Determine the (x, y) coordinate at the center of the cell enclosing the given text.  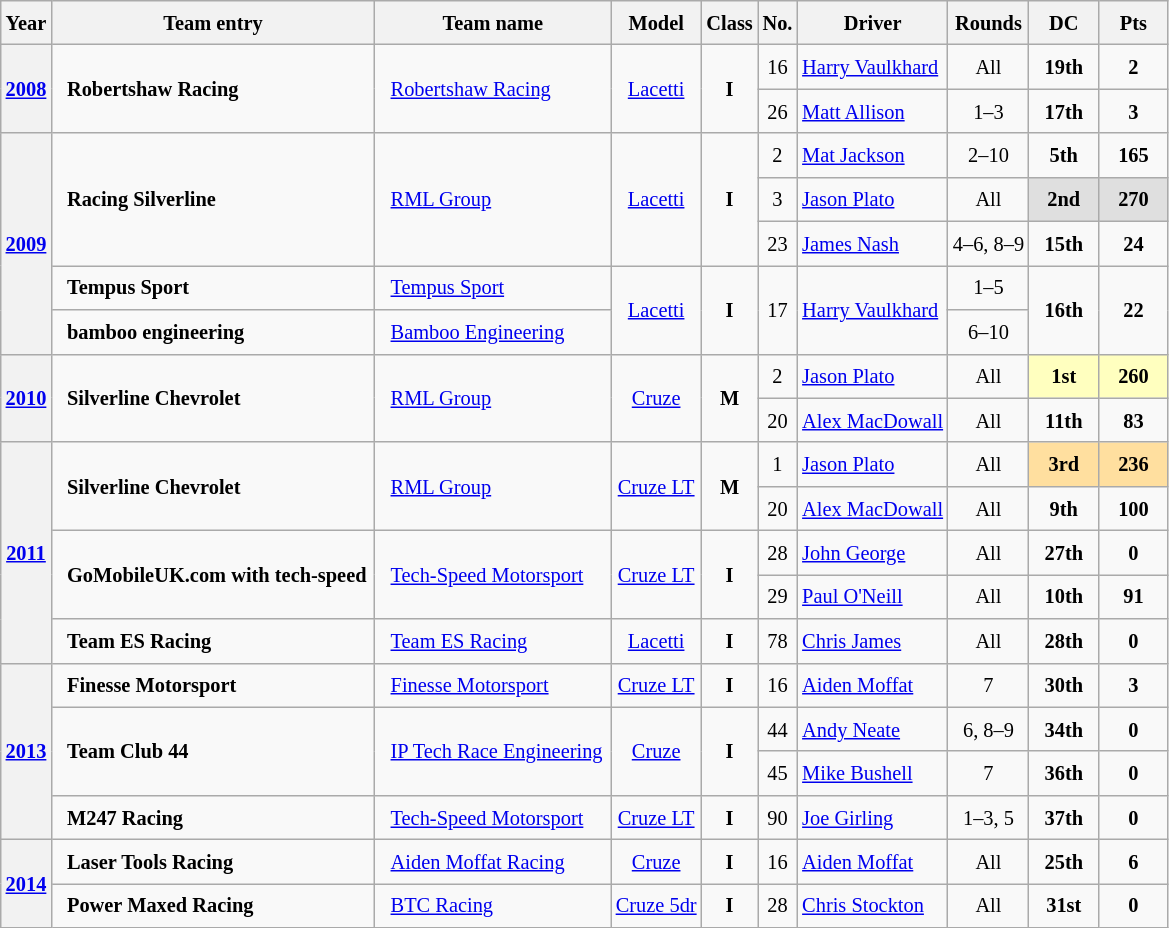
36th (1064, 773)
BTC Racing (493, 905)
165 (1134, 155)
91 (1134, 596)
Chris Stockton (872, 905)
4–6, 8–9 (988, 243)
17 (778, 309)
34th (1064, 729)
1st (1064, 376)
22 (1134, 309)
2009 (26, 244)
bamboo engineering (213, 331)
Cruze 5dr (656, 905)
M247 Racing (213, 817)
26 (778, 111)
GoMobileUK.com with tech-speed (213, 574)
16th (1064, 309)
John George (872, 552)
1–3 (988, 111)
1–5 (988, 287)
5th (1064, 155)
270 (1134, 199)
Team entry (213, 22)
45 (778, 773)
10th (1064, 596)
James Nash (872, 243)
No. (778, 22)
44 (778, 729)
9th (1064, 508)
2013 (26, 752)
24 (1134, 243)
15th (1064, 243)
37th (1064, 817)
25th (1064, 861)
Chris James (872, 641)
83 (1134, 420)
2–10 (988, 155)
1–3, 5 (988, 817)
Matt Allison (872, 111)
Model (656, 22)
Class (729, 22)
19th (1064, 66)
Mike Bushell (872, 773)
Driver (872, 22)
236 (1134, 464)
Rounds (988, 22)
11th (1064, 420)
1 (778, 464)
90 (778, 817)
78 (778, 641)
27th (1064, 552)
6 (1134, 861)
6, 8–9 (988, 729)
2nd (1064, 199)
2008 (26, 88)
2011 (26, 552)
Year (26, 22)
Racing Silverline (213, 199)
3rd (1064, 464)
Team name (493, 22)
2010 (26, 398)
Power Maxed Racing (213, 905)
Bamboo Engineering (493, 331)
23 (778, 243)
Pts (1134, 22)
Aiden Moffat Racing (493, 861)
Joe Girling (872, 817)
IP Tech Race Engineering (493, 751)
28th (1064, 641)
Laser Tools Racing (213, 861)
30th (1064, 685)
6–10 (988, 331)
31st (1064, 905)
Team Club 44 (213, 751)
Paul O'Neill (872, 596)
Andy Neate (872, 729)
29 (778, 596)
Mat Jackson (872, 155)
DC (1064, 22)
2014 (26, 883)
100 (1134, 508)
17th (1064, 111)
260 (1134, 376)
